Scan for the cell matching the given text and deliver its (x, y) coordinate at center. 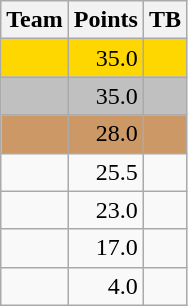
4.0 (106, 286)
23.0 (106, 210)
Points (106, 20)
25.5 (106, 172)
17.0 (106, 248)
TB (164, 20)
28.0 (106, 134)
Team (35, 20)
